Scan for the cell matching the given text and deliver its (x, y) coordinate at center. 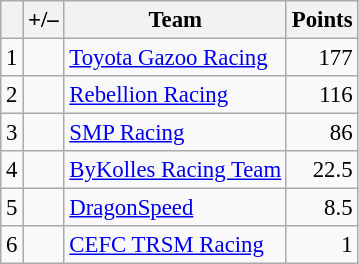
+/– (44, 20)
22.5 (322, 170)
116 (322, 95)
DragonSpeed (175, 208)
177 (322, 58)
6 (12, 245)
5 (12, 208)
8.5 (322, 208)
CEFC TRSM Racing (175, 245)
SMP Racing (175, 133)
ByKolles Racing Team (175, 170)
Team (175, 20)
Rebellion Racing (175, 95)
3 (12, 133)
86 (322, 133)
4 (12, 170)
Points (322, 20)
Toyota Gazoo Racing (175, 58)
2 (12, 95)
